For the text-containing cell, return its midpoint in (X, Y) coordinate format. 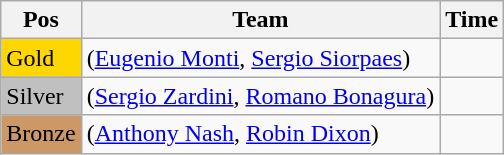
Pos (41, 20)
(Sergio Zardini, Romano Bonagura) (260, 96)
Time (472, 20)
Silver (41, 96)
Team (260, 20)
Gold (41, 58)
(Anthony Nash, Robin Dixon) (260, 134)
Bronze (41, 134)
(Eugenio Monti, Sergio Siorpaes) (260, 58)
